Determine the (X, Y) coordinate at the center of the cell enclosing the given text.  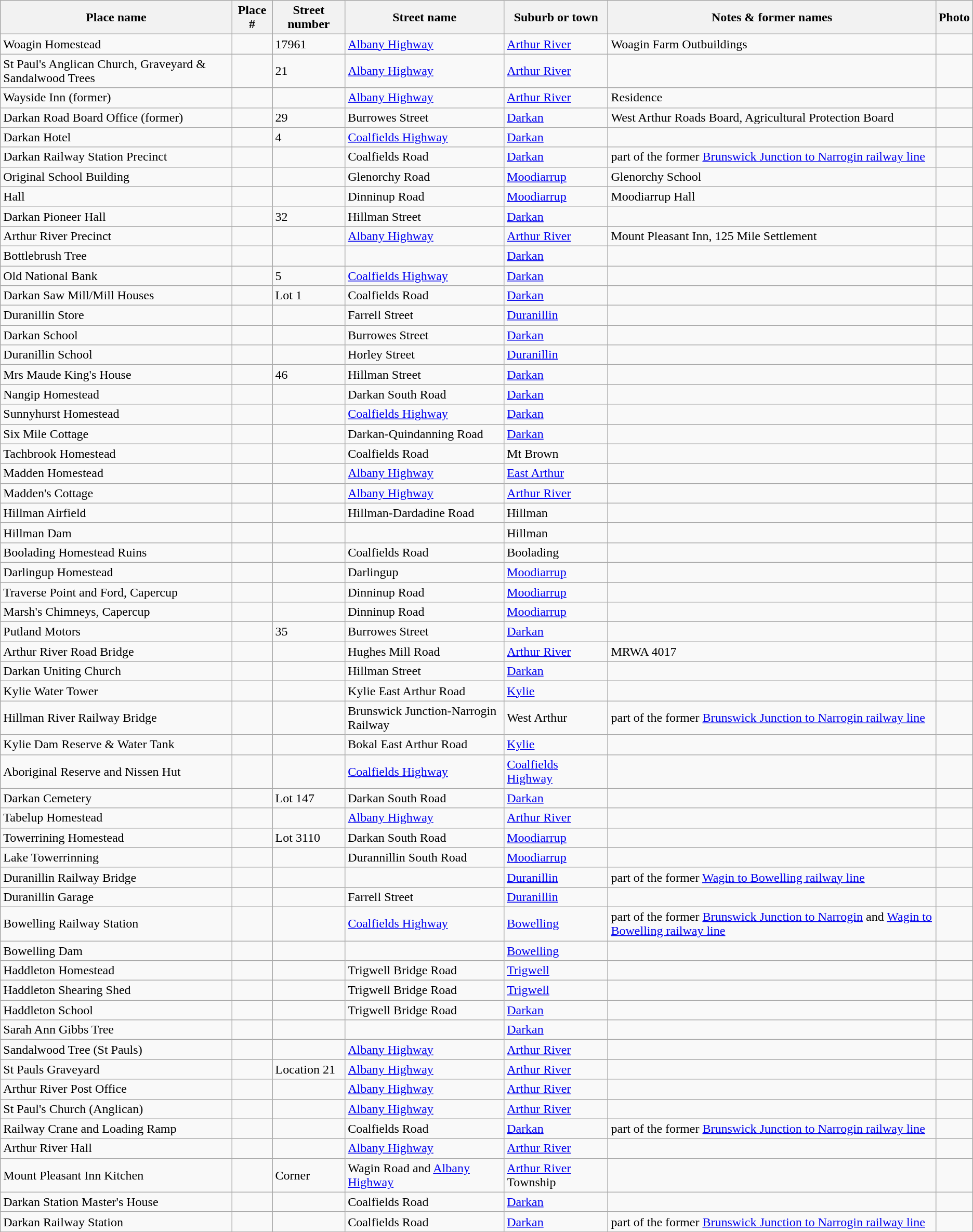
Arthur River Hall (116, 1148)
Haddleton Shearing Shed (116, 990)
Lot 1 (309, 296)
West Arthur (556, 718)
Kylie Water Tower (116, 691)
Bowelling Dam (116, 950)
Bokal East Arthur Road (425, 745)
Darkan Road Board Office (former) (116, 117)
Hillman River Railway Bridge (116, 718)
5 (309, 276)
Darkan Cemetery (116, 798)
Aboriginal Reserve and Nissen Hut (116, 771)
46 (309, 375)
Kylie East Arthur Road (425, 691)
Arthur River Post Office (116, 1089)
Haddleton School (116, 1010)
Woagin Farm Outbuildings (772, 44)
Glenorchy Road (425, 177)
St Paul's Anglican Church, Graveyard & Sandalwood Trees (116, 71)
Duranillin Store (116, 315)
Location 21 (309, 1069)
Glenorchy School (772, 177)
Traverse Point and Ford, Capercup (116, 592)
Wayside Inn (former) (116, 98)
Darkan Hotel (116, 137)
St Paul's Church (Anglican) (116, 1109)
35 (309, 632)
Darkan Station Master's House (116, 1202)
Hall (116, 196)
Darkan-Quindanning Road (425, 434)
4 (309, 137)
Sarah Ann Gibbs Tree (116, 1030)
West Arthur Roads Board, Agricultural Protection Board (772, 117)
Darkan Railway Station (116, 1222)
Madden Homestead (116, 473)
Towerrining Homestead (116, 838)
Haddleton Homestead (116, 971)
Nangip Homestead (116, 394)
Putland Motors (116, 632)
Sunnyhurst Homestead (116, 414)
Woagin Homestead (116, 44)
Mt Brown (556, 454)
Brunswick Junction-Narrogin Railway (425, 718)
Arthur River Township (556, 1175)
Original School Building (116, 177)
Duranillin Railway Bridge (116, 877)
Bowelling Railway Station (116, 924)
Mrs Maude King's House (116, 375)
32 (309, 216)
St Pauls Graveyard (116, 1069)
Photo (954, 18)
Hillman Airfield (116, 513)
East Arthur (556, 473)
Street number (309, 18)
Tachbrook Homestead (116, 454)
Arthur River Precinct (116, 236)
Bottlebrush Tree (116, 256)
part of the former Wagin to Bowelling railway line (772, 877)
Railway Crane and Loading Ramp (116, 1129)
Darkan Saw Mill/Mill Houses (116, 296)
Arthur River Road Bridge (116, 652)
Boolading Homestead Ruins (116, 552)
Hillman Dam (116, 533)
Darlingup Homestead (116, 572)
Corner (309, 1175)
Wagin Road and Albany Highway (425, 1175)
17961 (309, 44)
Madden's Cottage (116, 493)
29 (309, 117)
Darkan Pioneer Hall (116, 216)
Hillman-Dardadine Road (425, 513)
Notes & former names (772, 18)
Hughes Mill Road (425, 652)
part of the former Brunswick Junction to Narrogin and Wagin to Bowelling railway line (772, 924)
Darlingup (425, 572)
Place name (116, 18)
Mount Pleasant Inn, 125 Mile Settlement (772, 236)
Residence (772, 98)
Lake Towerrinning (116, 857)
Lot 3110 (309, 838)
Mount Pleasant Inn Kitchen (116, 1175)
Darkan School (116, 335)
Tabelup Homestead (116, 818)
Street name (425, 18)
Old National Bank (116, 276)
Darkan Railway Station Precinct (116, 157)
Place # (252, 18)
Six Mile Cottage (116, 434)
Sandalwood Tree (St Pauls) (116, 1050)
Suburb or town (556, 18)
21 (309, 71)
Kylie Dam Reserve & Water Tank (116, 745)
MRWA 4017 (772, 652)
Duranillin School (116, 355)
Moodiarrup Hall (772, 196)
Durannillin South Road (425, 857)
Boolading (556, 552)
Marsh's Chimneys, Capercup (116, 612)
Darkan Uniting Church (116, 671)
Lot 147 (309, 798)
Horley Street (425, 355)
Duranillin Garage (116, 897)
